Extract the [X, Y] coordinate from the center of the cell holding the provided text.  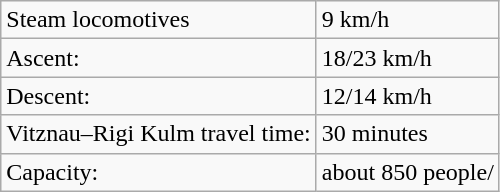
about 850 people/ [408, 172]
9 km/h [408, 20]
Descent: [159, 96]
Vitznau–Rigi Kulm travel time: [159, 134]
30 minutes [408, 134]
Capacity: [159, 172]
18/23 km/h [408, 58]
Steam locomotives [159, 20]
12/14 km/h [408, 96]
Ascent: [159, 58]
